Find where the given text appears and provide that cell's center as [x, y] coordinate. 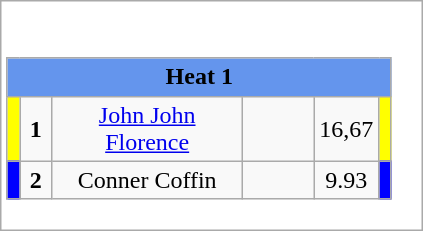
Heat 1 1 John John Florence 16,67 2 Conner Coffin 9.93 [212, 116]
9.93 [346, 180]
16,67 [346, 128]
1 [36, 128]
Conner Coffin [148, 180]
2 [36, 180]
Heat 1 [199, 77]
John John Florence [148, 128]
